Scan for the cell matching the given text and deliver its [x, y] coordinate at center. 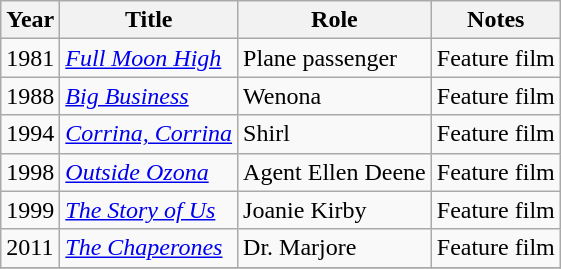
1998 [30, 172]
1999 [30, 210]
Plane passenger [335, 58]
Shirl [335, 134]
1981 [30, 58]
The Chaperones [149, 248]
Wenona [335, 96]
Agent Ellen Deene [335, 172]
Dr. Marjore [335, 248]
The Story of Us [149, 210]
Big Business [149, 96]
Year [30, 20]
Notes [496, 20]
Full Moon High [149, 58]
2011 [30, 248]
1994 [30, 134]
Joanie Kirby [335, 210]
Outside Ozona [149, 172]
Role [335, 20]
1988 [30, 96]
Title [149, 20]
Corrina, Corrina [149, 134]
